Locate the cell with the specified text and output its [x, y] center coordinate. 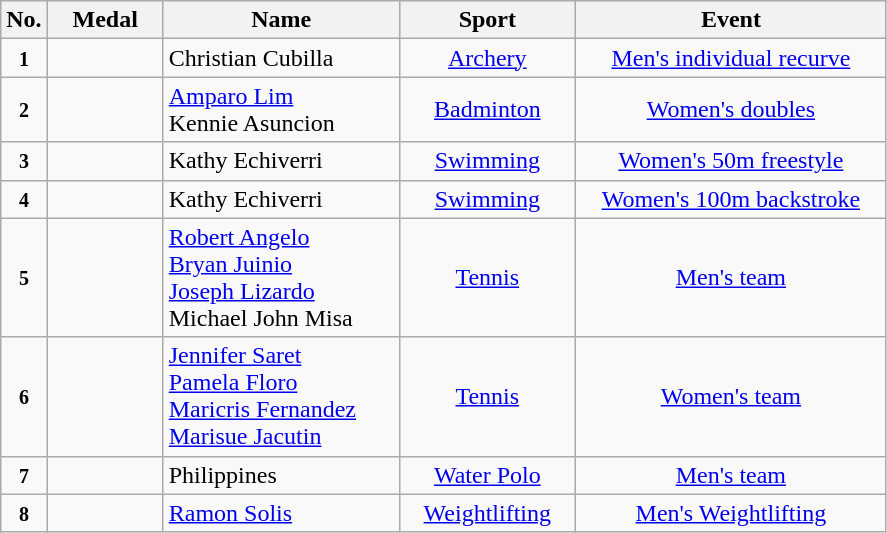
Sport [487, 20]
6 [24, 396]
Weightlifting [487, 513]
Women's doubles [730, 110]
Amparo LimKennie Asuncion [281, 110]
Robert AngeloBryan JuinioJoseph LizardoMichael John Misa [281, 278]
Women's 50m freestyle [730, 161]
3 [24, 161]
Name [281, 20]
Philippines [281, 475]
Medal [105, 20]
7 [24, 475]
5 [24, 278]
Event [730, 20]
8 [24, 513]
2 [24, 110]
Men's Weightlifting [730, 513]
No. [24, 20]
Women's team [730, 396]
Jennifer SaretPamela FloroMaricris FernandezMarisue Jacutin [281, 396]
Women's 100m backstroke [730, 199]
Water Polo [487, 475]
Ramon Solis [281, 513]
Men's individual recurve [730, 58]
Badminton [487, 110]
1 [24, 58]
Christian Cubilla [281, 58]
Archery [487, 58]
4 [24, 199]
